Pinpoint the cell where the given text exists, returning its [x, y] midpoint coordinate. 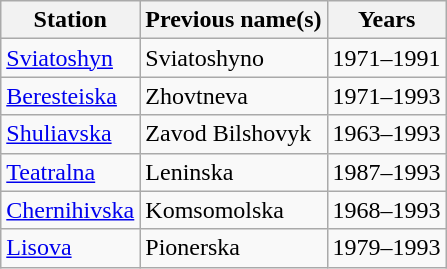
Teatralna [70, 172]
Shuliavska [70, 134]
Sviatoshyno [234, 58]
Previous name(s) [234, 20]
Komsomolska [234, 210]
1971–1993 [386, 96]
Lisova [70, 248]
Zhovtneva [234, 96]
1963–1993 [386, 134]
1987–1993 [386, 172]
1979–1993 [386, 248]
Sviatoshyn [70, 58]
1968–1993 [386, 210]
Chernihivska [70, 210]
Beresteiska [70, 96]
1971–1991 [386, 58]
Station [70, 20]
Pionerska [234, 248]
Years [386, 20]
Leninska [234, 172]
Zavod Bilshovyk [234, 134]
